Return (x, y) of the center of cell containing provided text 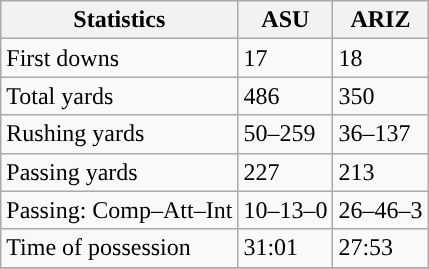
213 (380, 172)
27:53 (380, 248)
227 (286, 172)
50–259 (286, 134)
18 (380, 58)
ARIZ (380, 20)
First downs (120, 58)
Passing yards (120, 172)
Statistics (120, 20)
Rushing yards (120, 134)
Time of possession (120, 248)
17 (286, 58)
350 (380, 96)
ASU (286, 20)
31:01 (286, 248)
26–46–3 (380, 210)
486 (286, 96)
36–137 (380, 134)
Passing: Comp–Att–Int (120, 210)
10–13–0 (286, 210)
Total yards (120, 96)
